Provide the [X, Y] coordinate of the cell's center where the given text is located.  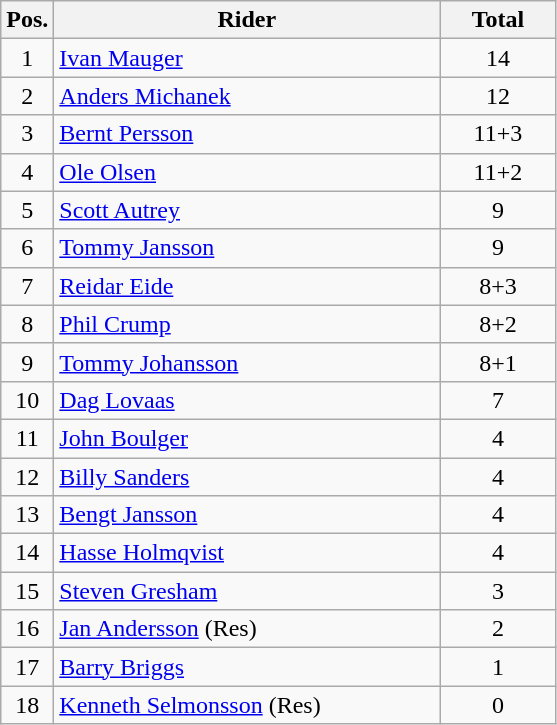
5 [28, 210]
Ole Olsen [247, 172]
Kenneth Selmonsson (Res) [247, 705]
Phil Crump [247, 324]
Bengt Jansson [247, 515]
Ivan Mauger [247, 58]
17 [28, 667]
6 [28, 248]
Dag Lovaas [247, 400]
8+3 [498, 286]
Hasse Holmqvist [247, 553]
13 [28, 515]
0 [498, 705]
10 [28, 400]
John Boulger [247, 438]
8+1 [498, 362]
Tommy Johansson [247, 362]
Billy Sanders [247, 477]
Barry Briggs [247, 667]
15 [28, 591]
Bernt Persson [247, 134]
Rider [247, 20]
11 [28, 438]
Pos. [28, 20]
Jan Andersson (Res) [247, 629]
Total [498, 20]
Tommy Jansson [247, 248]
11+2 [498, 172]
18 [28, 705]
8+2 [498, 324]
Steven Gresham [247, 591]
Reidar Eide [247, 286]
Scott Autrey [247, 210]
16 [28, 629]
8 [28, 324]
Anders Michanek [247, 96]
11+3 [498, 134]
